Determine the (x, y) coordinate at the center of the cell enclosing the given text.  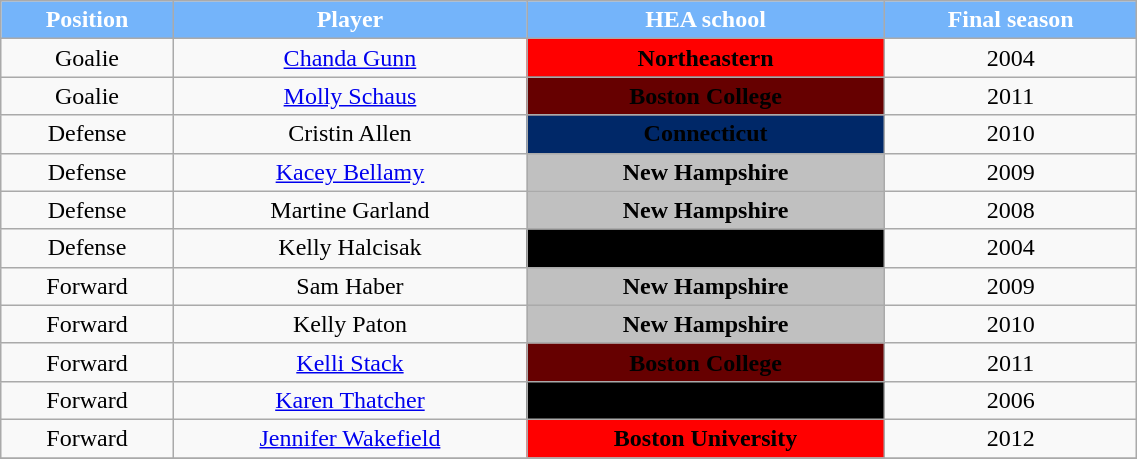
2012 (1010, 438)
Player (350, 20)
Kacey Bellamy (350, 172)
Connecticut (706, 134)
Boston University (706, 438)
Sam Haber (350, 286)
Karen Thatcher (350, 400)
2008 (1010, 210)
Molly Schaus (350, 96)
Martine Garland (350, 210)
Kelly Halcisak (350, 248)
HEA school (706, 20)
Position (88, 20)
2006 (1010, 400)
Jennifer Wakefield (350, 438)
Kelly Paton (350, 324)
Kelli Stack (350, 362)
Cristin Allen (350, 134)
Final season (1010, 20)
Chanda Gunn (350, 58)
Northeastern (706, 58)
